Capture the cell that displays the provided text and extract its (x, y) central coordinate. 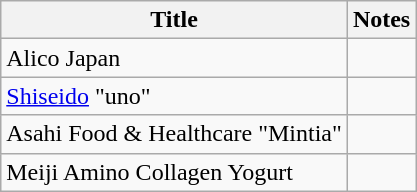
Notes (381, 20)
Meiji Amino Collagen Yogurt (174, 172)
Asahi Food & Healthcare "Mintia" (174, 134)
Alico Japan (174, 58)
Shiseido "uno" (174, 96)
Title (174, 20)
